Capture the cell that displays the provided text and extract its (X, Y) central coordinate. 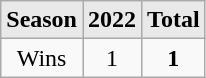
Season (42, 20)
Total (174, 20)
2022 (112, 20)
Wins (42, 58)
